Search for the cell housing the specified text and yield its [x, y] center coordinate. 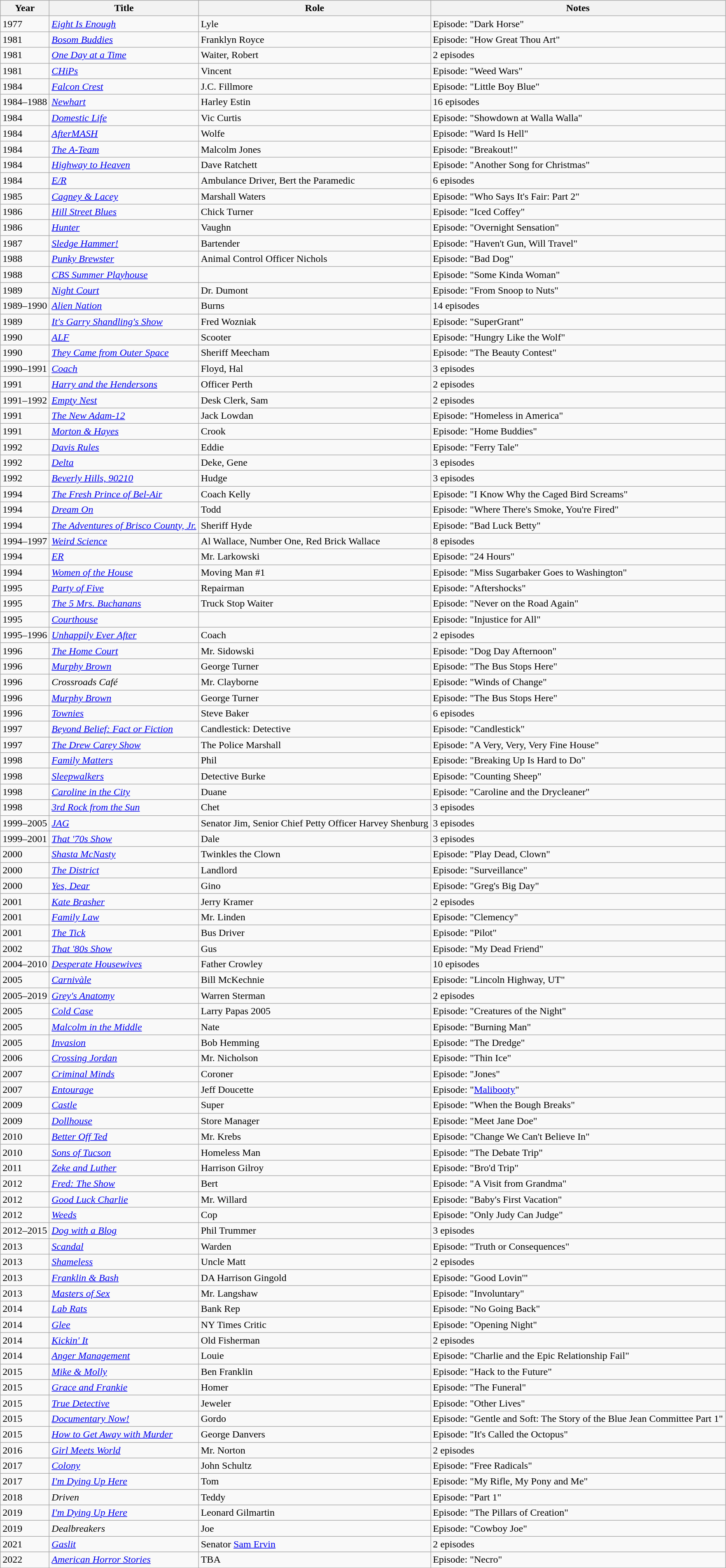
Episode: "SuperGrant" [578, 322]
Episode: "Baby's First Vacation" [578, 1199]
Mr. Clayborne [315, 682]
The 5 Mrs. Buchanans [124, 604]
Women of the House [124, 572]
J.C. Fillmore [315, 86]
Duane [315, 792]
Warren Sterman [315, 996]
Twinkles the Clown [315, 854]
E/R [124, 180]
Shameless [124, 1262]
Hunter [124, 228]
Party of Five [124, 588]
Episode: "From Snoop to Nuts" [578, 290]
Sheriff Meecham [315, 353]
Waiter, Robert [315, 55]
Role [315, 8]
Episode: "Necro" [578, 1560]
Episode: "Lincoln Highway, UT" [578, 980]
Malcolm Jones [315, 149]
Caroline in the City [124, 792]
NY Times Critic [315, 1325]
Falcon Crest [124, 86]
Shasta McNasty [124, 854]
JAG [124, 823]
Cold Case [124, 1011]
Documentary Now! [124, 1419]
Episode: "Counting Sheep" [578, 776]
Criminal Minds [124, 1074]
Super [315, 1105]
Gaslit [124, 1544]
Desperate Housewives [124, 964]
Gordo [315, 1419]
That '70s Show [124, 839]
16 episodes [578, 102]
Dealbreakers [124, 1528]
Episode: "The Dredge" [578, 1043]
Bert [315, 1183]
1985 [25, 196]
Joe [315, 1528]
Episode: "24 Hours" [578, 557]
Burns [315, 306]
Eight Is Enough [124, 24]
Jack Lowdan [315, 415]
Al Wallace, Number One, Red Brick Wallace [315, 541]
The Adventures of Brisco County, Jr. [124, 525]
Episode: "Involuntary" [578, 1293]
Yes, Dear [124, 886]
Davis Rules [124, 447]
Episode: "Haven't Gun, Will Travel" [578, 243]
CHiPs [124, 71]
Episode: "Jones" [578, 1074]
Episode: "Opening Night" [578, 1325]
Invasion [124, 1043]
Franklin & Bash [124, 1278]
Episode: "Overnight Sensation" [578, 228]
It's Garry Shandling's Show [124, 322]
Episode: "Dark Horse" [578, 24]
Episode: "Change We Can't Believe In" [578, 1136]
Bill McKechnie [315, 980]
Dale [315, 839]
1999–2001 [25, 839]
Sheriff Hyde [315, 525]
Unhappily Ever After [124, 635]
Episode: "A Visit from Grandma" [578, 1183]
Episode: "Breaking Up Is Hard to Do" [578, 761]
The A-Team [124, 149]
Chet [315, 807]
Truck Stop Waiter [315, 604]
Episode: "Gentle and Soft: The Story of the Blue Jean Committee Part 1" [578, 1419]
2006 [25, 1058]
2002 [25, 948]
Lab Rats [124, 1309]
Gus [315, 948]
Senator Jim, Senior Chief Petty Officer Harvey Shenburg [315, 823]
Fred: The Show [124, 1183]
Bartender [315, 243]
Old Fisherman [315, 1340]
Cagney & Lacey [124, 196]
10 episodes [578, 964]
Hill Street Blues [124, 212]
Warden [315, 1246]
Episode: "The Pillars of Creation" [578, 1513]
Episode: "Little Boy Blue" [578, 86]
Empty Nest [124, 400]
Jeff Doucette [315, 1090]
Moving Man #1 [315, 572]
Episode: "Burning Man" [578, 1027]
Mr. Larkowski [315, 557]
3rd Rock from the Sun [124, 807]
Harrison Gilroy [315, 1168]
Nate [315, 1027]
Entourage [124, 1090]
Gino [315, 886]
Beverly Hills, 90210 [124, 478]
American Horror Stories [124, 1560]
Driven [124, 1497]
Episode: "Greg's Big Day" [578, 886]
Uncle Matt [315, 1262]
Weeds [124, 1215]
Episode: "Malibooty" [578, 1090]
Episode: "Part 1" [578, 1497]
The Police Marshall [315, 745]
Anger Management [124, 1356]
Sons of Tucson [124, 1152]
Episode: "Charlie and the Epic Relationship Fail" [578, 1356]
2011 [25, 1168]
Dave Ratchett [315, 165]
Scooter [315, 337]
1991–1992 [25, 400]
Bank Rep [315, 1309]
Episode: "Ward Is Hell" [578, 133]
2021 [25, 1544]
Harry and the Hendersons [124, 384]
Family Matters [124, 761]
Episode: "It's Called the Octopus" [578, 1434]
Episode: "Surveillance" [578, 870]
Crook [315, 431]
The Drew Carey Show [124, 745]
Episode: "Other Lives" [578, 1403]
The District [124, 870]
Detective Burke [315, 776]
Crossing Jordan [124, 1058]
Episode: "Cowboy Joe" [578, 1528]
AfterMASH [124, 133]
Night Court [124, 290]
Episode: "Truth or Consequences" [578, 1246]
Alien Nation [124, 306]
Mike & Molly [124, 1372]
Bob Hemming [315, 1043]
Vincent [315, 71]
Highway to Heaven [124, 165]
Episode: "Aftershocks" [578, 588]
1990–1991 [25, 369]
1989–1990 [25, 306]
Delta [124, 463]
Episode: "Bad Luck Betty" [578, 525]
Courthouse [124, 619]
One Day at a Time [124, 55]
Zeke and Luther [124, 1168]
Episode: "Meet Jane Doe" [578, 1121]
Crossroads Café [124, 682]
Dr. Dumont [315, 290]
The Tick [124, 933]
Weird Science [124, 541]
George Danvers [315, 1434]
Malcolm in the Middle [124, 1027]
Larry Papas 2005 [315, 1011]
Episode: "Iced Coffey" [578, 212]
2016 [25, 1450]
1984–1988 [25, 102]
Dollhouse [124, 1121]
Deke, Gene [315, 463]
ALF [124, 337]
Mr. Krebs [315, 1136]
Sleepwalkers [124, 776]
Hudge [315, 478]
Wolfe [315, 133]
Episode: "Hungry Like the Wolf" [578, 337]
Episode: "Clemency" [578, 917]
Castle [124, 1105]
Episode: "Only Judy Can Judge" [578, 1215]
Landlord [315, 870]
Episode: "Hack to the Future" [578, 1372]
Townies [124, 714]
Episode: "When the Bough Breaks" [578, 1105]
Floyd, Hal [315, 369]
2005–2019 [25, 996]
Episode: "Pilot" [578, 933]
Episode: "Who Says It's Fair: Part 2" [578, 196]
The New Adam-12 [124, 415]
Episode: "My Rifle, My Pony and Me" [578, 1482]
Episode: "How Great Thou Art" [578, 40]
Eddie [315, 447]
Steve Baker [315, 714]
DA Harrison Gingold [315, 1278]
1999–2005 [25, 823]
Jeweler [315, 1403]
Episode: "Miss Sugarbaker Goes to Washington" [578, 572]
Teddy [315, 1497]
How to Get Away with Murder [124, 1434]
Carnivàle [124, 980]
Grey's Anatomy [124, 996]
Dog with a Blog [124, 1231]
Phil [315, 761]
Homer [315, 1387]
Tom [315, 1482]
The Home Court [124, 651]
1995–1996 [25, 635]
Episode: "Bro'd Trip" [578, 1168]
Mr. Willard [315, 1199]
Episode: "Another Song for Christmas" [578, 165]
Chick Turner [315, 212]
2018 [25, 1497]
Phil Trummer [315, 1231]
Episode: "Creatures of the Night" [578, 1011]
Punky Brewster [124, 259]
Episode: "Ferry Tale" [578, 447]
Episode: "Good Lovin'" [578, 1278]
Bosom Buddies [124, 40]
Lyle [315, 24]
Episode: "Dog Day Afternoon" [578, 651]
2004–2010 [25, 964]
Homeless Man [315, 1152]
Leonard Gilmartin [315, 1513]
Candlestick: Detective [315, 729]
Jerry Kramer [315, 901]
Coroner [315, 1074]
2012–2015 [25, 1231]
Episode: "The Beauty Contest" [578, 353]
Girl Meets World [124, 1450]
Episode: "Candlestick" [578, 729]
Fred Wozniak [315, 322]
Grace and Frankie [124, 1387]
CBS Summer Playhouse [124, 275]
Repairman [315, 588]
Louie [315, 1356]
Colony [124, 1466]
Ambulance Driver, Bert the Paramedic [315, 180]
Mr. Sidowski [315, 651]
Father Crowley [315, 964]
TBA [315, 1560]
Notes [578, 8]
Episode: "Never on the Road Again" [578, 604]
Episode: "The Debate Trip" [578, 1152]
Coach Kelly [315, 494]
Ben Franklin [315, 1372]
Episode: "Home Buddies" [578, 431]
Episode: "Play Dead, Clown" [578, 854]
Animal Control Officer Nichols [315, 259]
Episode: "A Very, Very, Very Fine House" [578, 745]
Kickin' It [124, 1340]
Todd [315, 510]
Senator Sam Ervin [315, 1544]
Episode: "Free Radicals" [578, 1466]
1977 [25, 24]
Year [25, 8]
The Fresh Prince of Bel-Air [124, 494]
Episode: "Bad Dog" [578, 259]
Episode: "Winds of Change" [578, 682]
1994–1997 [25, 541]
Officer Perth [315, 384]
Good Luck Charlie [124, 1199]
Episode: "The Funeral" [578, 1387]
Episode: "My Dead Friend" [578, 948]
Glee [124, 1325]
Title [124, 8]
Franklyn Royce [315, 40]
Scandal [124, 1246]
Episode: "Thin Ice" [578, 1058]
Sledge Hammer! [124, 243]
Domestic Life [124, 118]
Episode: "Injustice for All" [578, 619]
Mr. Nicholson [315, 1058]
John Schultz [315, 1466]
Episode: "Weed Wars" [578, 71]
Vaughn [315, 228]
Better Off Ted [124, 1136]
Episode: "Homeless in America" [578, 415]
Episode: "Caroline and the Drycleaner" [578, 792]
That '80s Show [124, 948]
Morton & Hayes [124, 431]
Episode: "I Know Why the Caged Bird Screams" [578, 494]
8 episodes [578, 541]
14 episodes [578, 306]
Dream On [124, 510]
Episode: "Showdown at Walla Walla" [578, 118]
Masters of Sex [124, 1293]
Family Law [124, 917]
Desk Clerk, Sam [315, 400]
Vic Curtis [315, 118]
Bus Driver [315, 933]
Beyond Belief: Fact or Fiction [124, 729]
Harley Estin [315, 102]
1987 [25, 243]
True Detective [124, 1403]
Cop [315, 1215]
Mr. Norton [315, 1450]
Mr. Linden [315, 917]
ER [124, 557]
Mr. Langshaw [315, 1293]
Marshall Waters [315, 196]
Episode: "Some Kinda Woman" [578, 275]
Episode: "Breakout!" [578, 149]
Newhart [124, 102]
Episode: "Where There's Smoke, You're Fired" [578, 510]
They Came from Outer Space [124, 353]
2022 [25, 1560]
Episode: "No Going Back" [578, 1309]
Kate Brasher [124, 901]
Store Manager [315, 1121]
